From the cell containing the given text, extract its center point as [X, Y] coordinate. 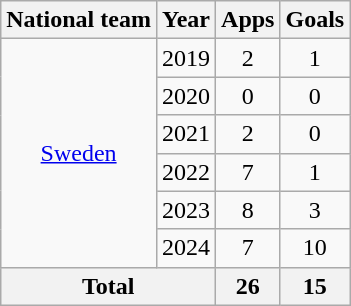
10 [315, 248]
2020 [186, 96]
26 [248, 286]
Sweden [79, 153]
Goals [315, 20]
2022 [186, 172]
3 [315, 210]
2024 [186, 248]
Year [186, 20]
15 [315, 286]
2019 [186, 58]
8 [248, 210]
Apps [248, 20]
2023 [186, 210]
2021 [186, 134]
National team [79, 20]
Total [108, 286]
